Determine the (x, y) coordinate at the center of the cell enclosing the given text.  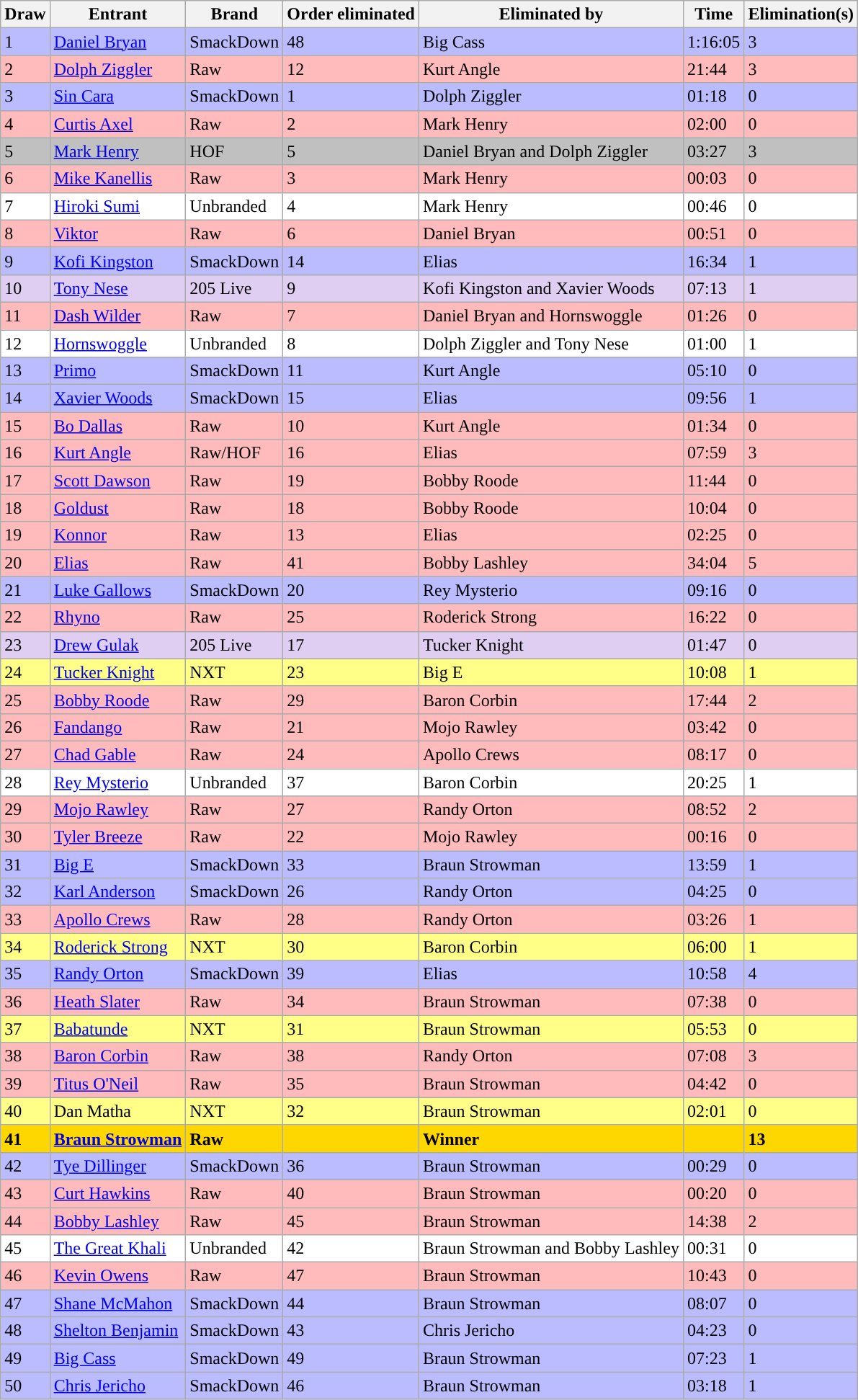
00:20 (713, 1193)
10:43 (713, 1276)
10:04 (713, 508)
14:38 (713, 1221)
00:51 (713, 233)
04:42 (713, 1084)
Dan Matha (118, 1111)
Braun Strowman and Bobby Lashley (550, 1249)
Shelton Benjamin (118, 1331)
Luke Gallows (118, 590)
1:16:05 (713, 42)
Goldust (118, 508)
11:44 (713, 481)
08:07 (713, 1303)
00:29 (713, 1166)
00:03 (713, 179)
Order eliminated (352, 14)
01:00 (713, 344)
01:18 (713, 97)
Titus O'Neil (118, 1084)
Rhyno (118, 617)
Bo Dallas (118, 426)
Shane McMahon (118, 1303)
07:08 (713, 1056)
03:27 (713, 151)
Chad Gable (118, 754)
Dash Wilder (118, 316)
09:56 (713, 398)
50 (25, 1386)
16:34 (713, 261)
Karl Anderson (118, 892)
06:00 (713, 947)
Kevin Owens (118, 1276)
Tony Nese (118, 288)
08:17 (713, 754)
07:23 (713, 1358)
Kofi Kingston (118, 261)
Time (713, 14)
Fandango (118, 727)
Mike Kanellis (118, 179)
13:59 (713, 865)
07:38 (713, 1002)
10:58 (713, 974)
16:22 (713, 617)
07:13 (713, 288)
Winner (550, 1138)
Tye Dillinger (118, 1166)
Daniel Bryan and Dolph Ziggler (550, 151)
03:26 (713, 919)
03:18 (713, 1386)
01:26 (713, 316)
Hornswoggle (118, 344)
Sin Cara (118, 97)
Elimination(s) (801, 14)
00:31 (713, 1249)
09:16 (713, 590)
04:23 (713, 1331)
00:16 (713, 837)
Scott Dawson (118, 481)
05:53 (713, 1029)
Hiroki Sumi (118, 206)
10:08 (713, 672)
Draw (25, 14)
Drew Gulak (118, 645)
Konnor (118, 535)
17:44 (713, 700)
08:52 (713, 810)
The Great Khali (118, 1249)
Dolph Ziggler and Tony Nese (550, 344)
00:46 (713, 206)
07:59 (713, 453)
Raw/HOF (235, 453)
02:01 (713, 1111)
Tyler Breeze (118, 837)
Curtis Axel (118, 124)
34:04 (713, 563)
Heath Slater (118, 1002)
Viktor (118, 233)
Daniel Bryan and Hornswoggle (550, 316)
04:25 (713, 892)
20:25 (713, 782)
Kofi Kingston and Xavier Woods (550, 288)
03:42 (713, 727)
Brand (235, 14)
02:25 (713, 535)
01:34 (713, 426)
Primo (118, 371)
Entrant (118, 14)
02:00 (713, 124)
HOF (235, 151)
Babatunde (118, 1029)
21:44 (713, 69)
01:47 (713, 645)
05:10 (713, 371)
Curt Hawkins (118, 1193)
Eliminated by (550, 14)
Xavier Woods (118, 398)
